Pinpoint the cell where the given text exists, returning its [x, y] midpoint coordinate. 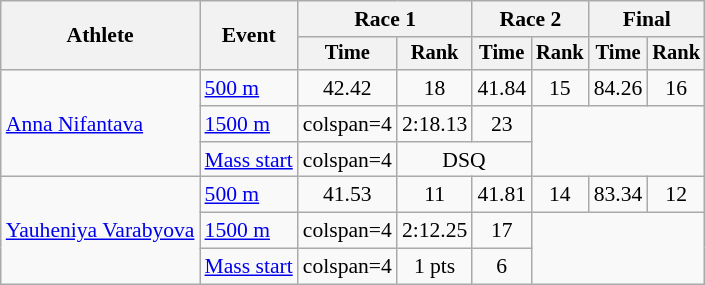
41.53 [348, 195]
Event [249, 36]
Athlete [100, 36]
12 [676, 195]
17 [502, 231]
Yauheniya Varabyova [100, 230]
2:12.25 [434, 231]
41.84 [502, 88]
84.26 [618, 88]
18 [434, 88]
42.42 [348, 88]
Anna Nifantava [100, 124]
23 [502, 124]
Race 2 [530, 19]
Race 1 [386, 19]
83.34 [618, 195]
DSQ [464, 160]
Final [647, 19]
2:18.13 [434, 124]
14 [560, 195]
41.81 [502, 195]
11 [434, 195]
1 pts [434, 267]
15 [560, 88]
16 [676, 88]
6 [502, 267]
